Detect which cell encompasses the target text, then output its (X, Y) center coordinate. 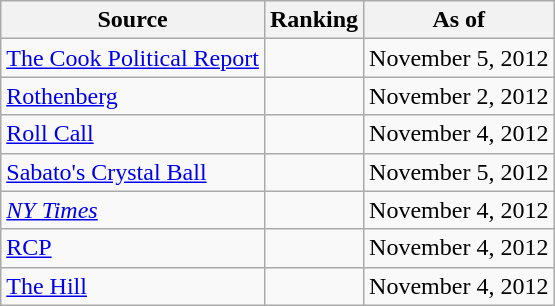
The Cook Political Report (133, 58)
Rothenberg (133, 96)
As of (459, 20)
Sabato's Crystal Ball (133, 172)
The Hill (133, 286)
Ranking (314, 20)
NY Times (133, 210)
Roll Call (133, 134)
November 2, 2012 (459, 96)
Source (133, 20)
RCP (133, 248)
